Locate the cell with the specified text and output its (X, Y) center coordinate. 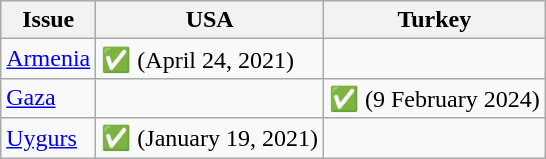
USA (210, 20)
Armenia (48, 59)
✅ (April 24, 2021) (210, 59)
✅ (January 19, 2021) (210, 138)
✅ (9 February 2024) (434, 98)
Issue (48, 20)
Gaza (48, 98)
Turkey (434, 20)
Uygurs (48, 138)
